Locate the cell with the specified text and output its [x, y] center coordinate. 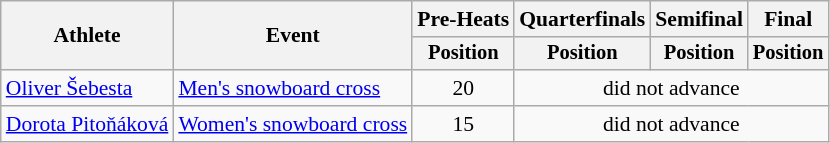
Men's snowboard cross [292, 88]
Dorota Pitoňáková [88, 124]
Athlete [88, 36]
Event [292, 36]
Pre-Heats [463, 19]
Final [788, 19]
Quarterfinals [582, 19]
15 [463, 124]
Semifinal [699, 19]
Women's snowboard cross [292, 124]
Oliver Šebesta [88, 88]
20 [463, 88]
